For the text-containing cell, return its midpoint in (X, Y) coordinate format. 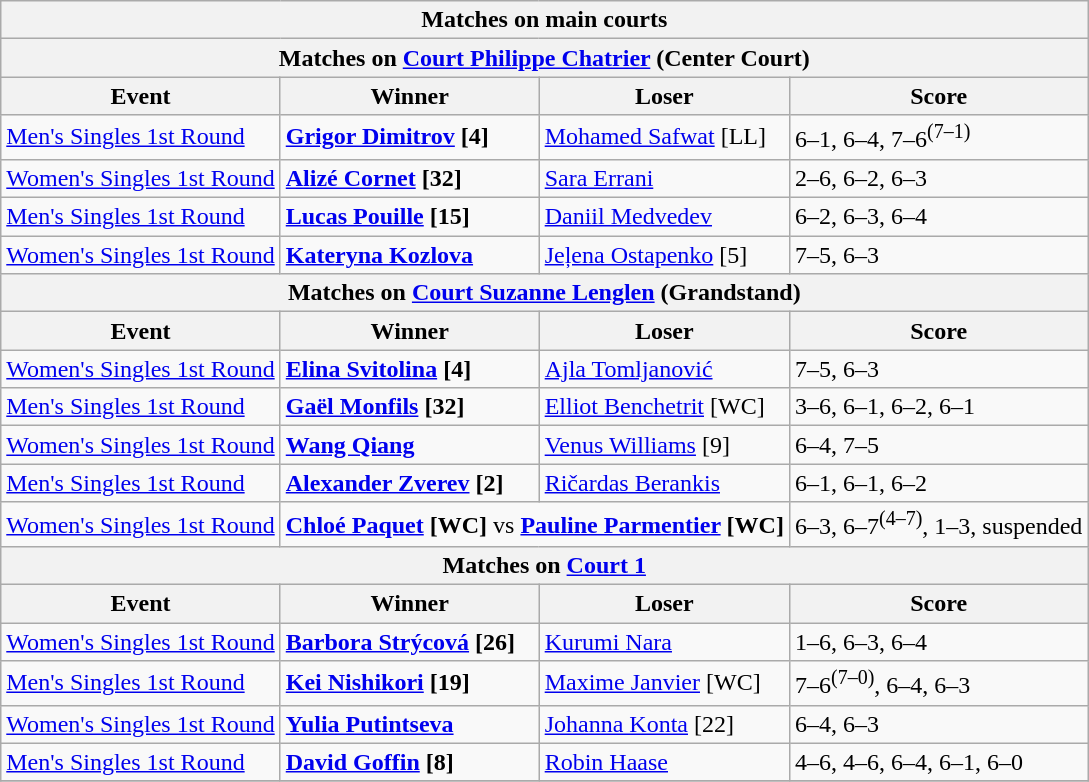
Grigor Dimitrov [4] (410, 138)
Lucas Pouille [15] (410, 217)
6–1, 6–1, 6–2 (938, 483)
4–6, 4–6, 6–4, 6–1, 6–0 (938, 762)
Kei Nishikori [19] (410, 684)
Venus Williams [9] (664, 445)
Maxime Janvier [WC] (664, 684)
Jeļena Ostapenko [5] (664, 255)
Ajla Tomljanović (664, 369)
Barbora Strýcová [26] (410, 642)
Elina Svitolina [4] (410, 369)
6–2, 6–3, 6–4 (938, 217)
1–6, 6–3, 6–4 (938, 642)
Daniil Medvedev (664, 217)
Wang Qiang (410, 445)
6–3, 6–7(4–7), 1–3, suspended (938, 524)
David Goffin [8] (410, 762)
Matches on Court 1 (544, 566)
3–6, 6–1, 6–2, 6–1 (938, 407)
Kurumi Nara (664, 642)
Elliot Benchetrit [WC] (664, 407)
Kateryna Kozlova (410, 255)
6–1, 6–4, 7–6(7–1) (938, 138)
Ričardas Berankis (664, 483)
6–4, 6–3 (938, 724)
Chloé Paquet [WC] vs Pauline Parmentier [WC] (534, 524)
Mohamed Safwat [LL] (664, 138)
7–6(7–0), 6–4, 6–3 (938, 684)
Matches on Court Philippe Chatrier (Center Court) (544, 58)
Robin Haase (664, 762)
Yulia Putintseva (410, 724)
Matches on main courts (544, 20)
2–6, 6–2, 6–3 (938, 178)
Gaël Monfils [32] (410, 407)
Matches on Court Suzanne Lenglen (Grandstand) (544, 293)
Alizé Cornet [32] (410, 178)
6–4, 7–5 (938, 445)
Alexander Zverev [2] (410, 483)
Johanna Konta [22] (664, 724)
Sara Errani (664, 178)
